For the text-containing cell, return its midpoint in [X, Y] coordinate format. 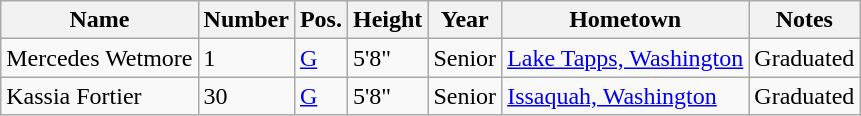
Year [465, 20]
30 [246, 96]
Hometown [626, 20]
Pos. [320, 20]
Kassia Fortier [100, 96]
Number [246, 20]
Height [387, 20]
Issaquah, Washington [626, 96]
Mercedes Wetmore [100, 58]
Lake Tapps, Washington [626, 58]
Notes [804, 20]
Name [100, 20]
1 [246, 58]
